Return (x, y) of the center of cell containing provided text 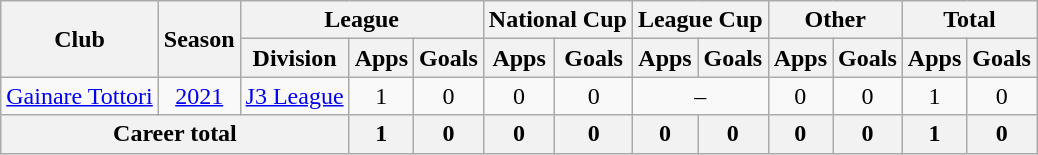
Other (835, 20)
– (700, 96)
League Cup (700, 20)
2021 (199, 96)
Division (294, 58)
Total (969, 20)
Season (199, 39)
J3 League (294, 96)
Club (80, 39)
National Cup (558, 20)
Gainare Tottori (80, 96)
Career total (175, 134)
League (362, 20)
